Return the [X, Y] coordinate for the center point of the cell that contains the specified text.  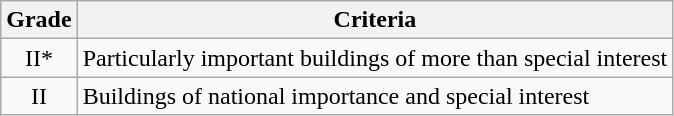
II* [39, 58]
II [39, 96]
Grade [39, 20]
Buildings of national importance and special interest [375, 96]
Criteria [375, 20]
Particularly important buildings of more than special interest [375, 58]
